Capture the cell that displays the provided text and extract its (x, y) central coordinate. 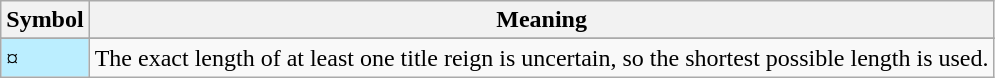
¤ (45, 58)
Meaning (542, 20)
The exact length of at least one title reign is uncertain, so the shortest possible length is used. (542, 58)
Symbol (45, 20)
